For the text-containing cell, return its midpoint in [x, y] coordinate format. 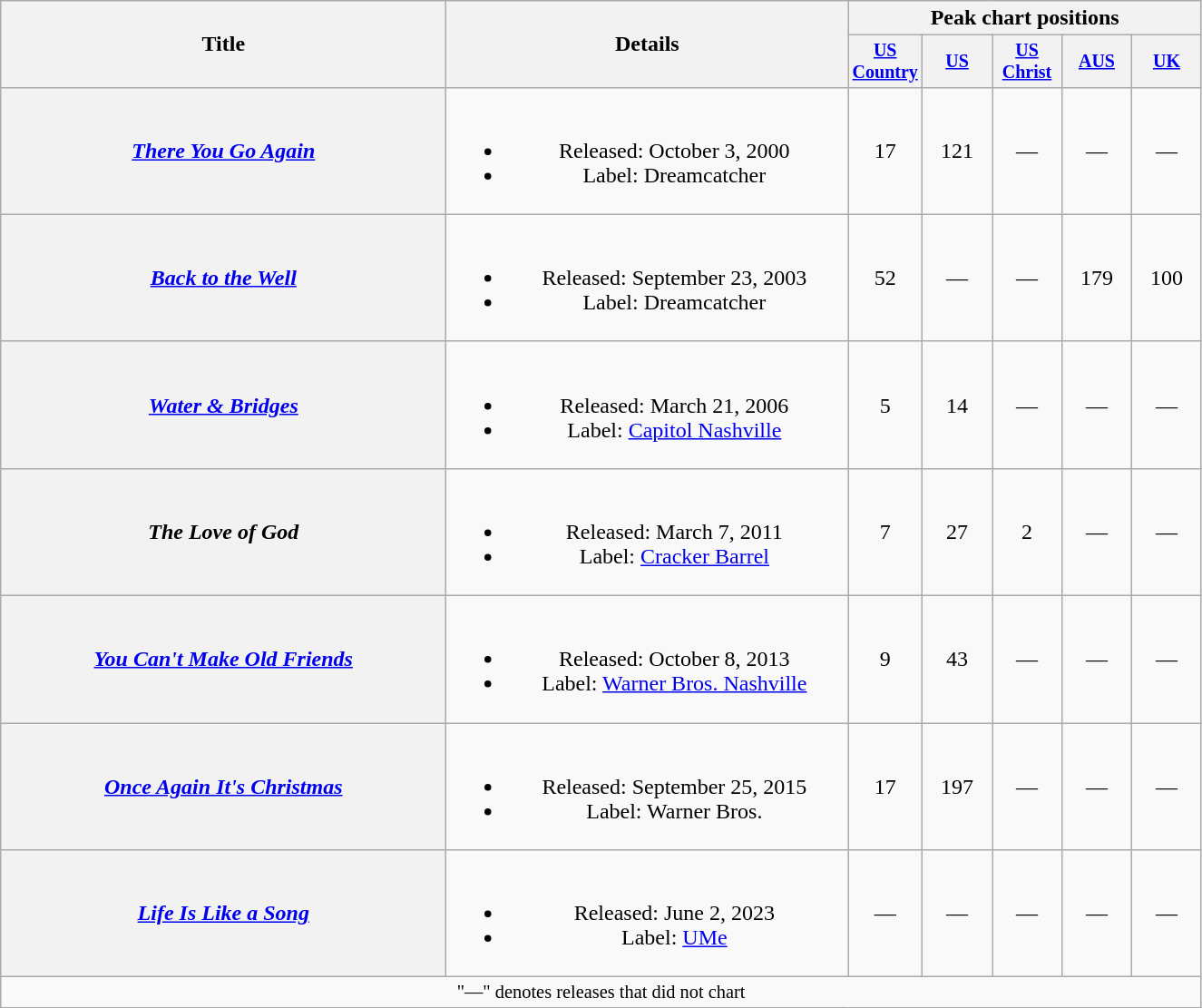
There You Go Again [223, 151]
7 [885, 532]
Once Again It's Christmas [223, 787]
14 [958, 405]
"—" denotes releases that did not chart [601, 993]
Back to the Well [223, 278]
43 [958, 660]
Released: June 2, 2023Label: UMe [648, 914]
100 [1167, 278]
Released: September 23, 2003Label: Dreamcatcher [648, 278]
UK [1167, 62]
The Love of God [223, 532]
52 [885, 278]
5 [885, 405]
197 [958, 787]
Details [648, 44]
Title [223, 44]
Released: October 3, 2000Label: Dreamcatcher [648, 151]
9 [885, 660]
AUS [1096, 62]
121 [958, 151]
Life Is Like a Song [223, 914]
US Country [885, 62]
27 [958, 532]
Released: October 8, 2013Label: Warner Bros. Nashville [648, 660]
Peak chart positions [1025, 18]
You Can't Make Old Friends [223, 660]
Released: March 21, 2006Label: Capitol Nashville [648, 405]
US [958, 62]
179 [1096, 278]
Released: March 7, 2011Label: Cracker Barrel [648, 532]
Released: September 25, 2015Label: Warner Bros. [648, 787]
US Christ [1027, 62]
Water & Bridges [223, 405]
2 [1027, 532]
